Find where the given text appears and provide that cell's center as [x, y] coordinate. 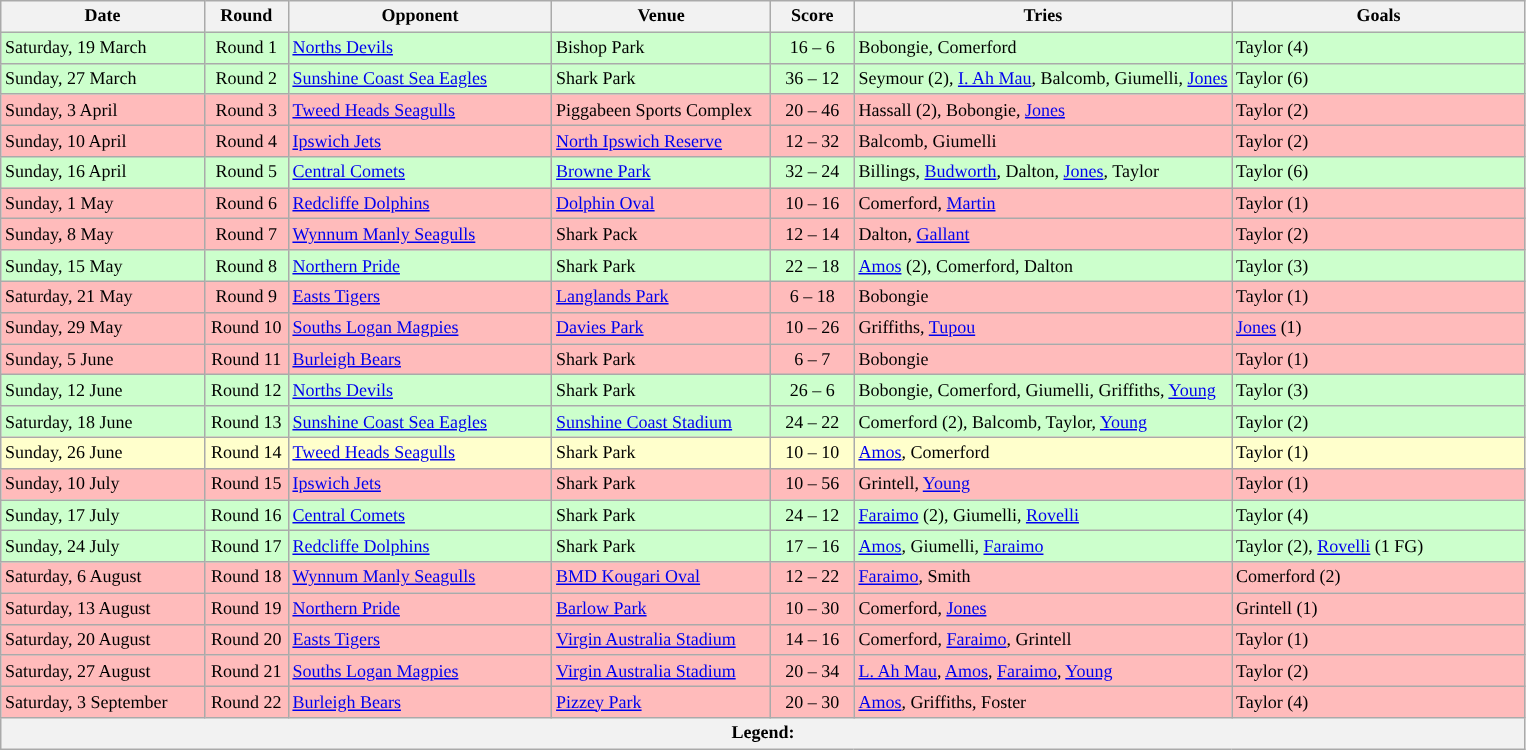
10 – 56 [812, 484]
Browne Park [662, 172]
Amos, Griffiths, Foster [1043, 702]
Round 6 [246, 204]
Griffiths, Tupou [1043, 328]
Piggabeen Sports Complex [662, 110]
Comerford (2) [1379, 578]
Round 4 [246, 140]
14 – 16 [812, 640]
Saturday, 6 August [103, 578]
Sunday, 10 April [103, 140]
Amos, Giumelli, Faraimo [1043, 546]
Saturday, 3 September [103, 702]
Jones (1) [1379, 328]
Round 1 [246, 48]
Sunday, 1 May [103, 204]
Shark Pack [662, 234]
Round 7 [246, 234]
Sunday, 24 July [103, 546]
Round 16 [246, 516]
Sunday, 3 April [103, 110]
Sunday, 17 July [103, 516]
BMD Kougari Oval [662, 578]
Sunshine Coast Stadium [662, 422]
Venue [662, 16]
Grintell (1) [1379, 608]
Round [246, 16]
Saturday, 18 June [103, 422]
Date [103, 16]
Amos (2), Comerford, Dalton [1043, 266]
Score [812, 16]
Bishop Park [662, 48]
Dalton, Gallant [1043, 234]
16 – 6 [812, 48]
Comerford, Faraimo, Grintell [1043, 640]
10 – 10 [812, 452]
Round 18 [246, 578]
Round 20 [246, 640]
Comerford, Martin [1043, 204]
36 – 12 [812, 78]
Sunday, 27 March [103, 78]
Round 22 [246, 702]
Langlands Park [662, 296]
10 – 30 [812, 608]
Sunday, 16 April [103, 172]
12 – 22 [812, 578]
Round 12 [246, 390]
26 – 6 [812, 390]
6 – 7 [812, 360]
Sunday, 10 July [103, 484]
Legend: [764, 734]
Round 13 [246, 422]
20 – 30 [812, 702]
12 – 14 [812, 234]
Bobongie, Comerford, Giumelli, Griffiths, Young [1043, 390]
Sunday, 12 June [103, 390]
Hassall (2), Bobongie, Jones [1043, 110]
Sunday, 8 May [103, 234]
Sunday, 15 May [103, 266]
Tries [1043, 16]
Saturday, 13 August [103, 608]
Amos, Comerford [1043, 452]
32 – 24 [812, 172]
Round 3 [246, 110]
Faraimo, Smith [1043, 578]
Saturday, 21 May [103, 296]
Bobongie, Comerford [1043, 48]
Round 8 [246, 266]
L. Ah Mau, Amos, Faraimo, Young [1043, 670]
24 – 22 [812, 422]
Billings, Budworth, Dalton, Jones, Taylor [1043, 172]
Saturday, 27 August [103, 670]
Round 10 [246, 328]
20 – 46 [812, 110]
Saturday, 20 August [103, 640]
Taylor (2), Rovelli (1 FG) [1379, 546]
Round 14 [246, 452]
Barlow Park [662, 608]
6 – 18 [812, 296]
Round 9 [246, 296]
Goals [1379, 16]
Round 2 [246, 78]
17 – 16 [812, 546]
Round 15 [246, 484]
Round 19 [246, 608]
Davies Park [662, 328]
North Ipswich Reserve [662, 140]
Sunday, 29 May [103, 328]
Saturday, 19 March [103, 48]
Sunday, 5 June [103, 360]
Round 21 [246, 670]
Dolphin Oval [662, 204]
Seymour (2), I. Ah Mau, Balcomb, Giumelli, Jones [1043, 78]
Faraimo (2), Giumelli, Rovelli [1043, 516]
Sunday, 26 June [103, 452]
12 – 32 [812, 140]
20 – 34 [812, 670]
22 – 18 [812, 266]
Round 11 [246, 360]
Round 17 [246, 546]
Round 5 [246, 172]
Balcomb, Giumelli [1043, 140]
Opponent [420, 16]
24 – 12 [812, 516]
Comerford, Jones [1043, 608]
10 – 26 [812, 328]
Pizzey Park [662, 702]
Comerford (2), Balcomb, Taylor, Young [1043, 422]
10 – 16 [812, 204]
Grintell, Young [1043, 484]
